Extract the [x, y] coordinate from the center of the cell holding the provided text.  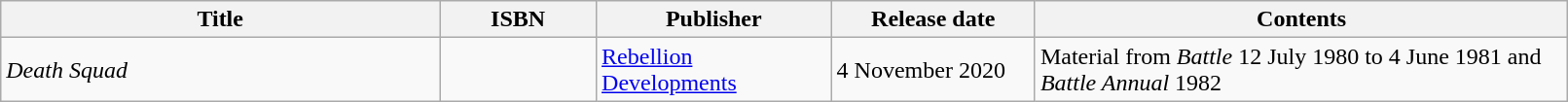
Title [220, 19]
ISBN [518, 19]
4 November 2020 [932, 70]
Death Squad [220, 70]
Release date [932, 19]
Contents [1300, 19]
Rebellion Developments [714, 70]
Publisher [714, 19]
Material from Battle 12 July 1980 to 4 June 1981 and Battle Annual 1982 [1300, 70]
